Locate the cell with the specified text and output its (X, Y) center coordinate. 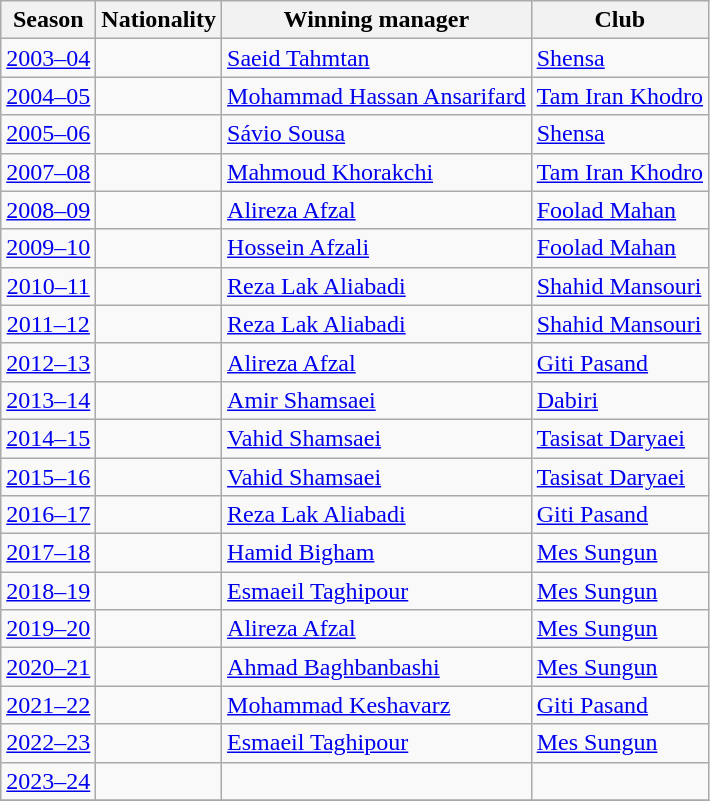
2004–05 (48, 96)
2021–22 (48, 705)
Mohammad Hassan Ansarifard (377, 96)
2016–17 (48, 515)
2011–12 (48, 324)
Winning manager (377, 20)
2020–21 (48, 667)
2014–15 (48, 438)
2005–06 (48, 134)
2009–10 (48, 248)
2007–08 (48, 172)
Mahmoud Khorakchi (377, 172)
Mohammad Keshavarz (377, 705)
Ahmad Baghbanbashi (377, 667)
2022–23 (48, 743)
2019–20 (48, 629)
2023–24 (48, 781)
2018–19 (48, 591)
2010–11 (48, 286)
Hamid Bigham (377, 553)
2008–09 (48, 210)
2012–13 (48, 362)
Sávio Sousa (377, 134)
Dabiri (620, 400)
2003–04 (48, 58)
Saeid Tahmtan (377, 58)
2017–18 (48, 553)
2015–16 (48, 477)
2013–14 (48, 400)
Amir Shamsaei (377, 400)
Hossein Afzali (377, 248)
Nationality (159, 20)
Season (48, 20)
Club (620, 20)
